Capture the cell that displays the provided text and extract its [X, Y] central coordinate. 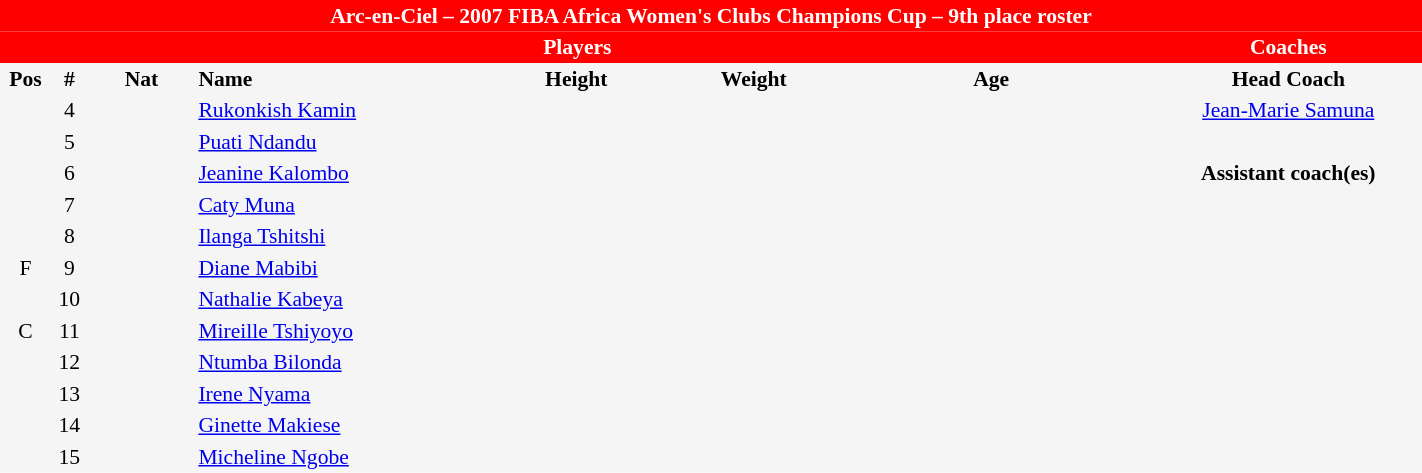
Coaches [1288, 48]
Height [576, 79]
Mireille Tshiyoyo [334, 331]
4 [70, 110]
14 [70, 426]
Nat [142, 79]
Puati Ndandu [334, 142]
Ginette Makiese [334, 426]
Head Coach [1288, 79]
C [26, 331]
8 [70, 236]
6 [70, 174]
Jeanine Kalombo [334, 174]
Players [578, 48]
# [70, 79]
Diane Mabibi [334, 268]
5 [70, 142]
Name [334, 79]
F [26, 268]
11 [70, 331]
13 [70, 394]
7 [70, 205]
Assistant coach(es) [1288, 174]
Weight [754, 79]
9 [70, 268]
Pos [26, 79]
10 [70, 300]
Caty Muna [334, 205]
Arc-en-Ciel – 2007 FIBA Africa Women's Clubs Champions Cup – 9th place roster [711, 16]
15 [70, 457]
Jean-Marie Samuna [1288, 110]
Rukonkish Kamin [334, 110]
12 [70, 362]
Ntumba Bilonda [334, 362]
Irene Nyama [334, 394]
Nathalie Kabeya [334, 300]
Micheline Ngobe [334, 457]
Ilanga Tshitshi [334, 236]
Age [992, 79]
